Determine the (x, y) coordinate at the center of the cell enclosing the given text.  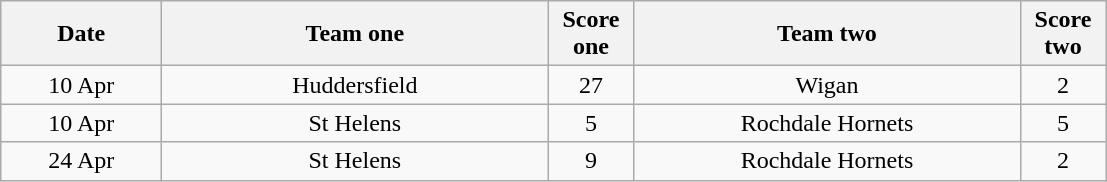
24 Apr (82, 161)
Huddersfield (355, 85)
9 (591, 161)
Team one (355, 34)
Date (82, 34)
Score one (591, 34)
Score two (1063, 34)
Wigan (827, 85)
Team two (827, 34)
27 (591, 85)
